Extract the (x, y) coordinate from the center of the cell holding the provided text.  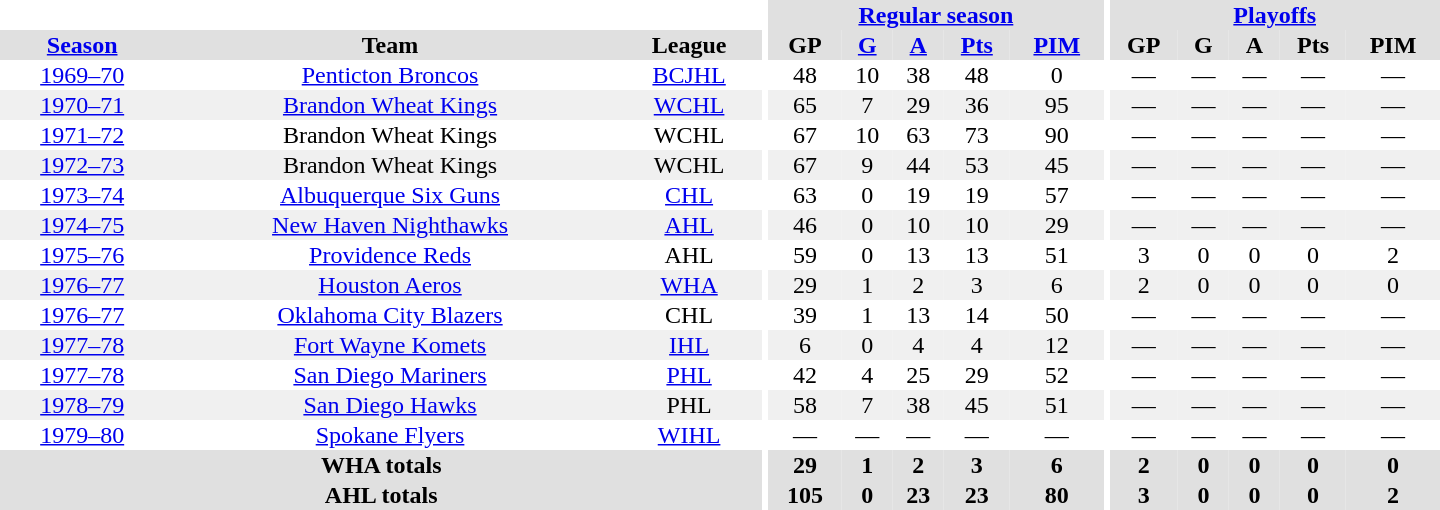
1974–75 (82, 225)
90 (1057, 135)
San Diego Mariners (390, 375)
AHL totals (381, 495)
105 (805, 495)
1975–76 (82, 255)
53 (977, 165)
New Haven Nighthawks (390, 225)
1979–80 (82, 435)
Spokane Flyers (390, 435)
IHL (690, 345)
12 (1057, 345)
Regular season (936, 15)
44 (918, 165)
65 (805, 105)
95 (1057, 105)
Oklahoma City Blazers (390, 315)
9 (868, 165)
59 (805, 255)
Houston Aeros (390, 285)
25 (918, 375)
1969–70 (82, 75)
WHA totals (381, 465)
Fort Wayne Komets (390, 345)
1971–72 (82, 135)
San Diego Hawks (390, 405)
57 (1057, 195)
1978–79 (82, 405)
Albuquerque Six Guns (390, 195)
Providence Reds (390, 255)
1972–73 (82, 165)
39 (805, 315)
Team (390, 45)
Penticton Broncos (390, 75)
80 (1057, 495)
League (690, 45)
Playoffs (1274, 15)
WHA (690, 285)
WIHL (690, 435)
BCJHL (690, 75)
1973–74 (82, 195)
42 (805, 375)
58 (805, 405)
46 (805, 225)
50 (1057, 315)
Season (82, 45)
14 (977, 315)
73 (977, 135)
1970–71 (82, 105)
36 (977, 105)
52 (1057, 375)
